Scan for the cell matching the given text and deliver its [X, Y] coordinate at center. 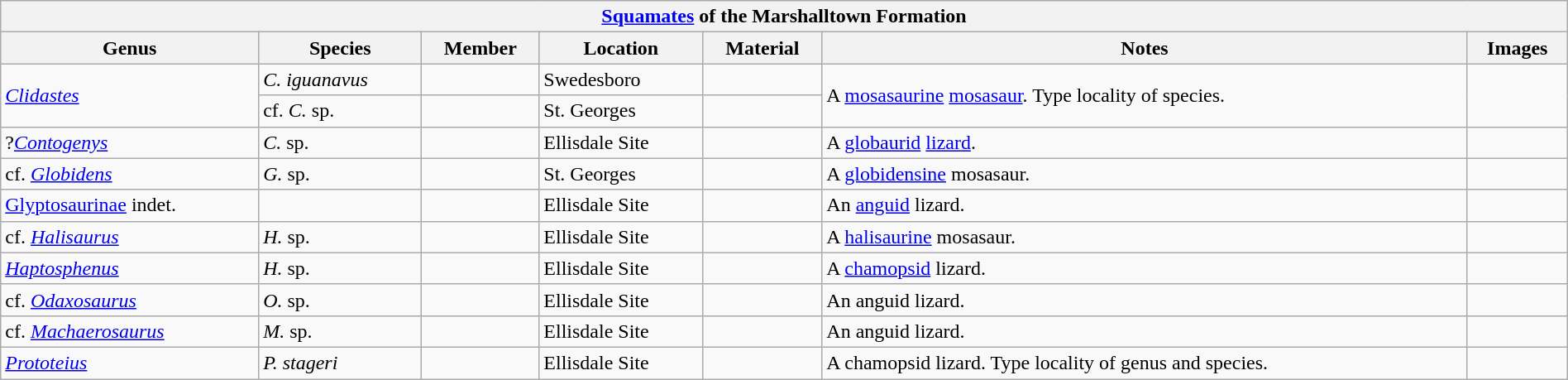
O. sp. [341, 300]
P. stageri [341, 363]
A chamopsid lizard. Type locality of genus and species. [1145, 363]
cf. Odaxosaurus [130, 300]
A globidensine mosasaur. [1145, 174]
C. iguanavus [341, 79]
A mosasaurine mosasaur. Type locality of species. [1145, 95]
cf. Machaerosaurus [130, 331]
Images [1517, 48]
A chamopsid lizard. [1145, 268]
Prototeius [130, 363]
Species [341, 48]
Material [762, 48]
C. sp. [341, 142]
?Contogenys [130, 142]
Haptosphenus [130, 268]
Notes [1145, 48]
Squamates of the Marshalltown Formation [784, 17]
cf. Globidens [130, 174]
A globaurid lizard. [1145, 142]
Clidastes [130, 95]
cf. C. sp. [341, 111]
Glyptosaurinae indet. [130, 205]
Location [621, 48]
G. sp. [341, 174]
Genus [130, 48]
Member [480, 48]
A halisaurine mosasaur. [1145, 237]
cf. Halisaurus [130, 237]
M. sp. [341, 331]
Swedesboro [621, 79]
